Pinpoint the cell where the given text exists, returning its [x, y] midpoint coordinate. 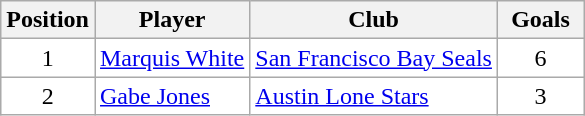
6 [540, 58]
Club [374, 20]
Position [48, 20]
3 [540, 96]
Austin Lone Stars [374, 96]
Gabe Jones [172, 96]
San Francisco Bay Seals [374, 58]
Player [172, 20]
Goals [540, 20]
2 [48, 96]
1 [48, 58]
Marquis White [172, 58]
